Return [X, Y] of the center of cell containing provided text 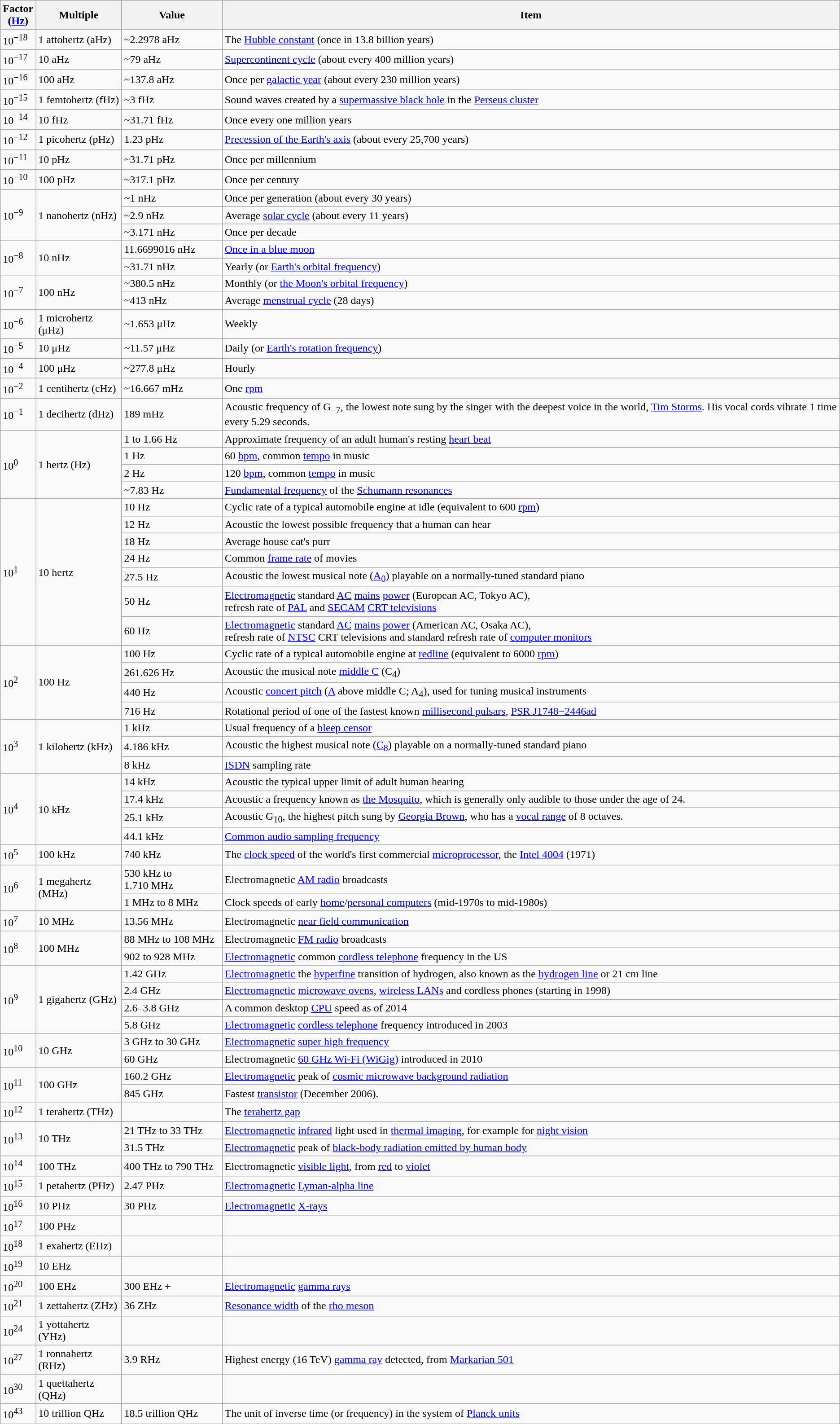
Highest energy (16 TeV) gamma ray detected, from Markarian 501 [531, 1360]
Resonance width of the rho meson [531, 1306]
36 ZHz [172, 1306]
10−16 [18, 80]
10−15 [18, 100]
1 gigahertz (GHz) [79, 999]
Common audio sampling frequency [531, 836]
Electromagnetic AM radio broadcasts [531, 879]
1016 [18, 1206]
845 GHz [172, 1093]
1 centihertz (cHz) [79, 389]
106 [18, 888]
740 kHz [172, 855]
1017 [18, 1226]
1 decihertz (dHz) [79, 414]
1043 [18, 1414]
Once per generation (about every 30 years) [531, 198]
10 GHz [79, 1050]
Average house cat's purr [531, 541]
~11.57 μHz [172, 348]
109 [18, 999]
ISDN sampling rate [531, 765]
10 Hz [172, 507]
10 fHz [79, 119]
1 kilohertz (kHz) [79, 747]
10−14 [18, 119]
10 PHz [79, 1206]
The clock speed of the world's first commercial microprocessor, the Intel 4004 (1971) [531, 855]
Approximate frequency of an adult human's resting heart beat [531, 439]
10−5 [18, 348]
Clock speeds of early home/personal computers (mid-1970s to mid-1980s) [531, 902]
~277.8 μHz [172, 368]
100 aHz [79, 80]
10−7 [18, 292]
1011 [18, 1085]
Acoustic the musical note middle C (C4) [531, 672]
8 kHz [172, 765]
10 EHz [79, 1266]
1 zettahertz (ZHz) [79, 1306]
14 kHz [172, 782]
160.2 GHz [172, 1076]
31.5 THz [172, 1147]
1 quettahertz (QHz) [79, 1389]
~380.5 nHz [172, 284]
10−1 [18, 414]
Electromagnetic infrared light used in thermal imaging, for example for night vision [531, 1130]
1019 [18, 1266]
100 μHz [79, 368]
13.56 MHz [172, 921]
10 MHz [79, 921]
10 aHz [79, 59]
The terahertz gap [531, 1112]
~1 nHz [172, 198]
10−11 [18, 160]
Electromagnetic gamma rays [531, 1286]
Once per decade [531, 232]
120 bpm, common tempo in music [531, 473]
1020 [18, 1286]
21 THz to 33 THz [172, 1130]
60 bpm, common tempo in music [531, 456]
Cyclic rate of a typical automobile engine at idle (equivalent to 600 rpm) [531, 507]
189 mHz [172, 414]
Electromagnetic 60 GHz Wi-Fi (WiGig) introduced in 2010 [531, 1059]
Factor(Hz) [18, 15]
Electromagnetic super high frequency [531, 1042]
1024 [18, 1331]
1013 [18, 1139]
Once per galactic year (about every 230 million years) [531, 80]
Average solar cycle (about every 11 years) [531, 215]
17.4 kHz [172, 799]
60 Hz [172, 631]
18 Hz [172, 541]
3.9 RHz [172, 1360]
10−17 [18, 59]
88 MHz to 108 MHz [172, 940]
Daily (or Earth's rotation frequency) [531, 348]
3 GHz to 30 GHz [172, 1042]
~1.653 μHz [172, 324]
10 μHz [79, 348]
Electromagnetic cordless telephone frequency introduced in 2003 [531, 1025]
24 Hz [172, 558]
1 megahertz (MHz) [79, 888]
Common frame rate of movies [531, 558]
~3 fHz [172, 100]
10−8 [18, 258]
Rotational period of one of the fastest known millisecond pulsars, PSR J1748−2446ad [531, 711]
~31.71 nHz [172, 266]
Once per century [531, 180]
10−12 [18, 140]
105 [18, 855]
100 MHz [79, 948]
1 petahertz (PHz) [79, 1186]
Usual frequency of a bleep censor [531, 728]
Weekly [531, 324]
60 GHz [172, 1059]
1010 [18, 1050]
Electromagnetic peak of black-body radiation emitted by human body [531, 1147]
Acoustic G10, the highest pitch sung by Georgia Brown, who has a vocal range of 8 octaves. [531, 817]
Electromagnetic FM radio broadcasts [531, 940]
Acoustic concert pitch (A above middle C; A4), used for tuning musical instruments [531, 692]
1 microhertz (μHz) [79, 324]
100 kHz [79, 855]
100 [18, 465]
10−10 [18, 180]
261.626 Hz [172, 672]
Electromagnetic near field communication [531, 921]
1 kHz [172, 728]
Electromagnetic the hyperfine transition of hydrogen, also known as the hydrogen line or 21 cm line [531, 974]
Fastest transistor (December 2006). [531, 1093]
Item [531, 15]
~31.71 fHz [172, 119]
1014 [18, 1166]
Average menstrual cycle (28 days) [531, 301]
1012 [18, 1112]
2.47 PHz [172, 1186]
1 exahertz (EHz) [79, 1246]
~16.667 mHz [172, 389]
Supercontinent cycle (about every 400 million years) [531, 59]
Hourly [531, 368]
Multiple [79, 15]
1 attohertz (aHz) [79, 40]
1018 [18, 1246]
Monthly (or the Moon's orbital frequency) [531, 284]
102 [18, 682]
Electromagnetic microwave ovens, wireless LANs and cordless phones (starting in 1998) [531, 991]
A common desktop CPU speed as of 2014 [531, 1008]
1 nanohertz (nHz) [79, 215]
30 PHz [172, 1206]
100 PHz [79, 1226]
50 Hz [172, 602]
108 [18, 948]
10 kHz [79, 809]
Electromagnetic standard AC mains power (European AC, Tokyo AC), refresh rate of PAL and SECAM CRT televisions [531, 602]
1 Hz [172, 456]
10 trillion QHz [79, 1414]
1 terahertz (THz) [79, 1112]
Acoustic the lowest musical note (A0) playable on a normally-tuned standard piano [531, 577]
10 THz [79, 1139]
716 Hz [172, 711]
1 yottahertz (YHz) [79, 1331]
10 hertz [79, 572]
Electromagnetic standard AC mains power (American AC, Osaka AC), refresh rate of NTSC CRT televisions and standard refresh rate of computer monitors [531, 631]
1 MHz to 8 MHz [172, 902]
5.8 GHz [172, 1025]
1.42 GHz [172, 974]
104 [18, 809]
One rpm [531, 389]
Cyclic rate of a typical automobile engine at redline (equivalent to 6000 rpm) [531, 654]
Precession of the Earth's axis (about every 25,700 years) [531, 140]
1 picohertz (pHz) [79, 140]
Acoustic the lowest possible frequency that a human can hear [531, 524]
~413 nHz [172, 301]
The unit of inverse time (or frequency) in the system of Planck units [531, 1414]
~317.1 pHz [172, 180]
The Hubble constant (once in 13.8 billion years) [531, 40]
Fundamental frequency of the Schumann resonances [531, 490]
Electromagnetic Lyman-alpha line [531, 1186]
100 EHz [79, 1286]
400 THz to 790 THz [172, 1166]
Electromagnetic peak of cosmic microwave background radiation [531, 1076]
12 Hz [172, 524]
902 to 928 MHz [172, 957]
10−18 [18, 40]
Electromagnetic X-rays [531, 1206]
Electromagnetic common cordless telephone frequency in the US [531, 957]
1 ronnahertz (RHz) [79, 1360]
10−2 [18, 389]
100 nHz [79, 292]
Value [172, 15]
1027 [18, 1360]
Once in a blue moon [531, 249]
100 THz [79, 1166]
1 hertz (Hz) [79, 465]
25.1 kHz [172, 817]
Electromagnetic visible light, from red to violet [531, 1166]
18.5 trillion QHz [172, 1414]
27.5 Hz [172, 577]
101 [18, 572]
10−4 [18, 368]
2.6–3.8 GHz [172, 1008]
~31.71 pHz [172, 160]
10−6 [18, 324]
11.6699016 nHz [172, 249]
100 pHz [79, 180]
Once per millennium [531, 160]
10 nHz [79, 258]
103 [18, 747]
440 Hz [172, 692]
1030 [18, 1389]
Once every one million years [531, 119]
44.1 kHz [172, 836]
~137.8 aHz [172, 80]
2 Hz [172, 473]
~3.171 nHz [172, 232]
10−9 [18, 215]
1 femtohertz (fHz) [79, 100]
530 kHz to 1.710 MHz [172, 879]
107 [18, 921]
~2.9 nHz [172, 215]
1015 [18, 1186]
1021 [18, 1306]
Sound waves created by a supermassive black hole in the Perseus cluster [531, 100]
4.186 kHz [172, 747]
Acoustic the highest musical note (C8) playable on a normally-tuned standard piano [531, 747]
~79 aHz [172, 59]
300 EHz + [172, 1286]
Acoustic the typical upper limit of adult human hearing [531, 782]
100 GHz [79, 1085]
1 to 1.66 Hz [172, 439]
~2.2978 aHz [172, 40]
Yearly (or Earth's orbital frequency) [531, 266]
2.4 GHz [172, 991]
1.23 pHz [172, 140]
10 pHz [79, 160]
Acoustic a frequency known as the Mosquito, which is generally only audible to those under the age of 24. [531, 799]
~7.83 Hz [172, 490]
